Identify which cell holds the provided text, then report its (X, Y) central coordinate. 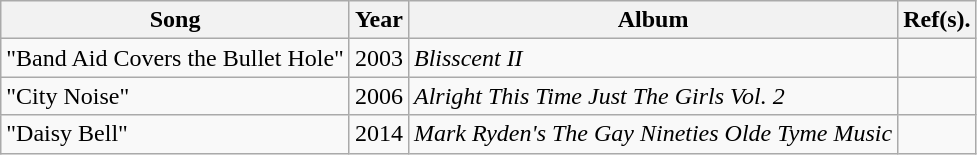
2003 (378, 58)
Ref(s). (937, 20)
Album (652, 20)
2014 (378, 134)
2006 (378, 96)
Alright This Time Just The Girls Vol. 2 (652, 96)
"Band Aid Covers the Bullet Hole" (176, 58)
Year (378, 20)
Blisscent II (652, 58)
"Daisy Bell" (176, 134)
"City Noise" (176, 96)
Song (176, 20)
Mark Ryden's The Gay Nineties Olde Tyme Music (652, 134)
